Locate the cell with the specified text and output its (X, Y) center coordinate. 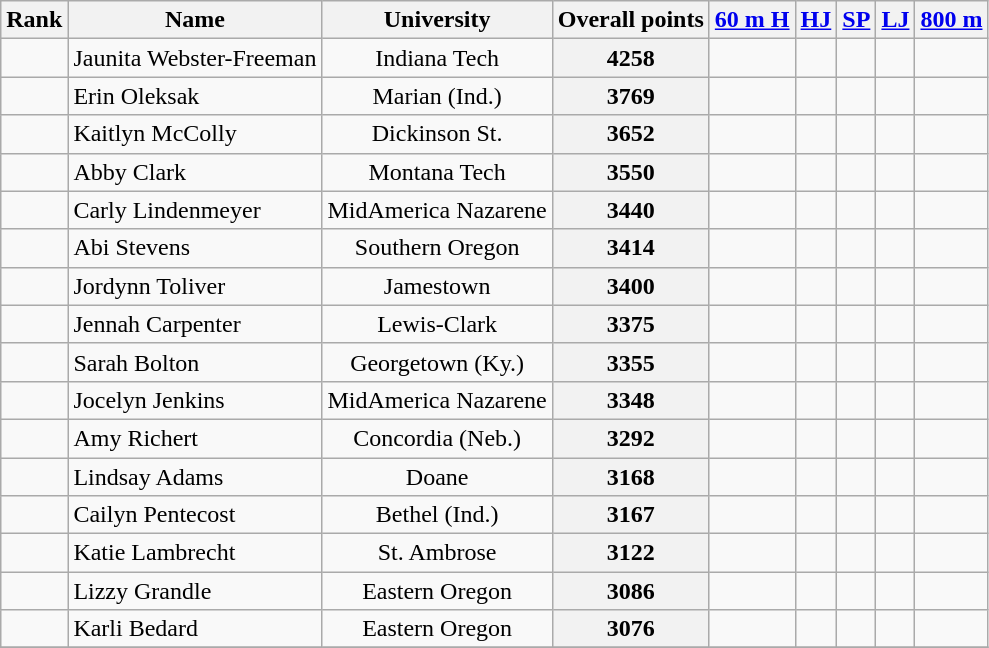
Katie Lambrecht (195, 553)
SP (856, 20)
Georgetown (Ky.) (437, 362)
Jocelyn Jenkins (195, 400)
Jaunita Webster-Freeman (195, 58)
3355 (630, 362)
Montana Tech (437, 172)
St. Ambrose (437, 553)
Rank (34, 20)
3400 (630, 286)
Indiana Tech (437, 58)
Marian (Ind.) (437, 96)
Abi Stevens (195, 248)
LJ (896, 20)
Dickinson St. (437, 134)
3414 (630, 248)
3167 (630, 515)
3292 (630, 438)
3652 (630, 134)
Jennah Carpenter (195, 324)
Southern Oregon (437, 248)
Karli Bedard (195, 629)
60 m H (752, 20)
Jordynn Toliver (195, 286)
Lindsay Adams (195, 477)
3440 (630, 210)
3550 (630, 172)
Overall points (630, 20)
Kaitlyn McColly (195, 134)
3122 (630, 553)
Cailyn Pentecost (195, 515)
3769 (630, 96)
Bethel (Ind.) (437, 515)
3076 (630, 629)
Sarah Bolton (195, 362)
Erin Oleksak (195, 96)
Amy Richert (195, 438)
Carly Lindenmeyer (195, 210)
Concordia (Neb.) (437, 438)
Abby Clark (195, 172)
3086 (630, 591)
Lizzy Grandle (195, 591)
3168 (630, 477)
University (437, 20)
Jamestown (437, 286)
Doane (437, 477)
Lewis-Clark (437, 324)
800 m (952, 20)
3348 (630, 400)
Name (195, 20)
4258 (630, 58)
3375 (630, 324)
HJ (816, 20)
